Return the (X, Y) coordinate for the center point of the cell that contains the specified text.  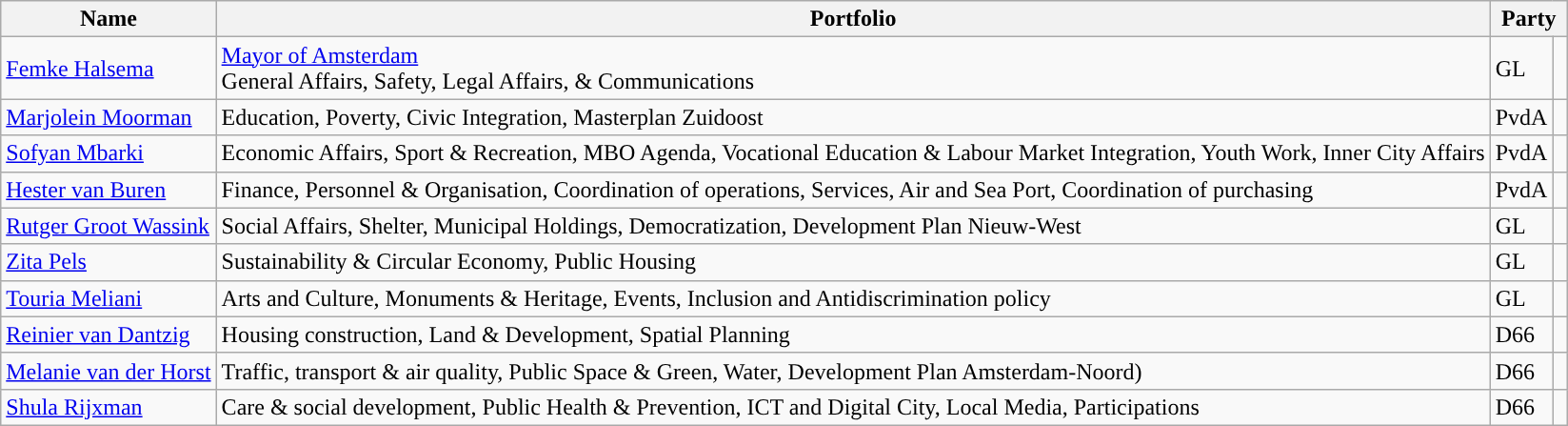
Reinier van Dantzig (109, 335)
Hester van Buren (109, 190)
Party (1529, 19)
Zita Pels (109, 262)
Housing construction, Land & Development, Spatial Planning (853, 335)
Name (109, 19)
Portfolio (853, 19)
Marjolein Moorman (109, 117)
Touria Meliani (109, 298)
Arts and Culture, Monuments & Heritage, Events, Inclusion and Antidiscrimination policy (853, 298)
Rutger Groot Wassink (109, 226)
Education, Poverty, Civic Integration, Masterplan Zuidoost (853, 117)
Care & social development, Public Health & Prevention, ICT and Digital City, Local Media, Participations (853, 407)
Finance, Personnel & Organisation, Coordination of operations, Services, Air and Sea Port, Coordination of purchasing (853, 190)
Traffic, transport & air quality, Public Space & Green, Water, Development Plan Amsterdam-Noord) (853, 371)
Mayor of AmsterdamGeneral Affairs, Safety, Legal Affairs, & Communications (853, 69)
Sustainability & Circular Economy, Public Housing (853, 262)
Sofyan Mbarki (109, 153)
Melanie van der Horst (109, 371)
Economic Affairs, Sport & Recreation, MBO Agenda, Vocational Education & Labour Market Integration, Youth Work, Inner City Affairs (853, 153)
Social Affairs, Shelter, Municipal Holdings, Democratization, Development Plan Nieuw-West (853, 226)
Femke Halsema (109, 69)
Shula Rijxman (109, 407)
